From the cell containing the given text, extract its center point as [x, y] coordinate. 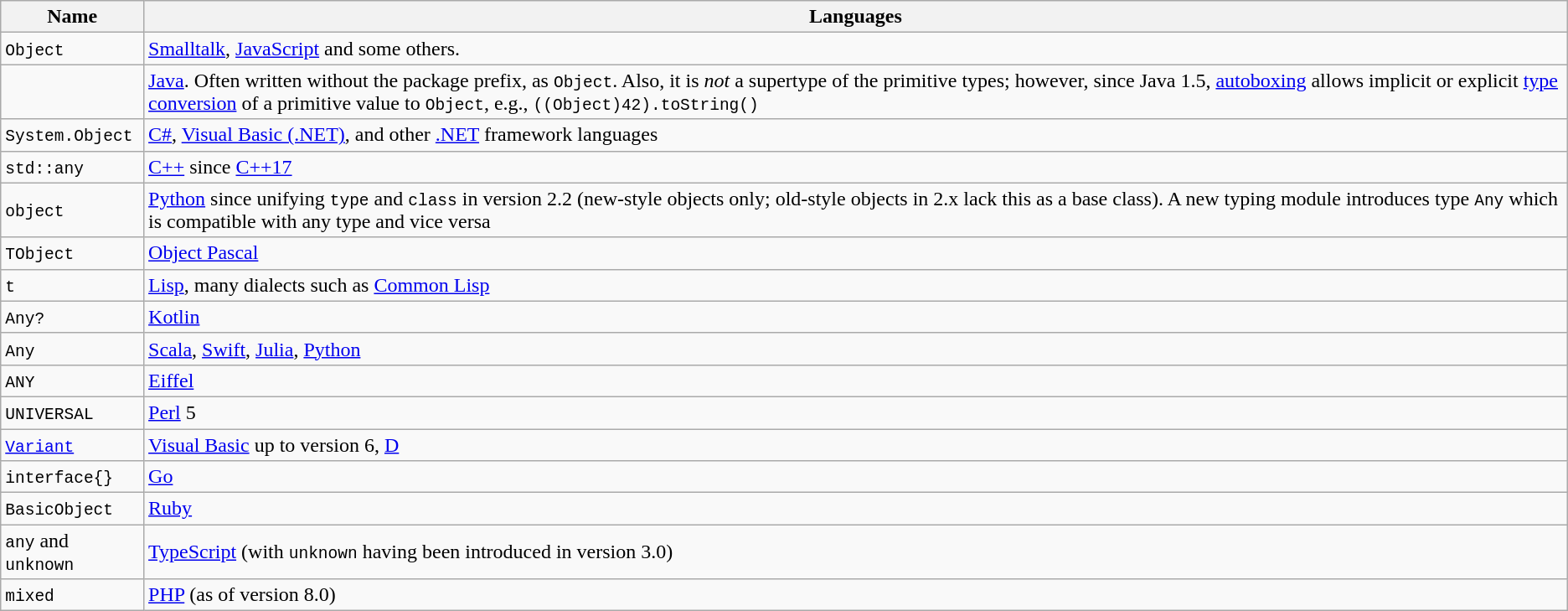
Variant [72, 445]
Object Pascal [856, 253]
BasicObject [72, 509]
TObject [72, 253]
Name [72, 17]
t [72, 285]
object [72, 210]
Kotlin [856, 317]
PHP (as of version 8.0) [856, 595]
C#, Visual Basic (.NET), and other .NET framework languages [856, 135]
Any [72, 349]
any and unknown [72, 551]
Eiffel [856, 381]
mixed [72, 595]
System.Object [72, 135]
Go [856, 477]
Visual Basic up to version 6, D [856, 445]
std::any [72, 167]
Ruby [856, 509]
Smalltalk, JavaScript and some others. [856, 49]
Any? [72, 317]
interface{} [72, 477]
Lisp, many dialects such as Common Lisp [856, 285]
Object [72, 49]
UNIVERSAL [72, 412]
C++ since C++17 [856, 167]
Perl 5 [856, 412]
ANY [72, 381]
TypeScript (with unknown having been introduced in version 3.0) [856, 551]
Languages [856, 17]
Scala, Swift, Julia, Python [856, 349]
